Capture the cell that displays the provided text and extract its (x, y) central coordinate. 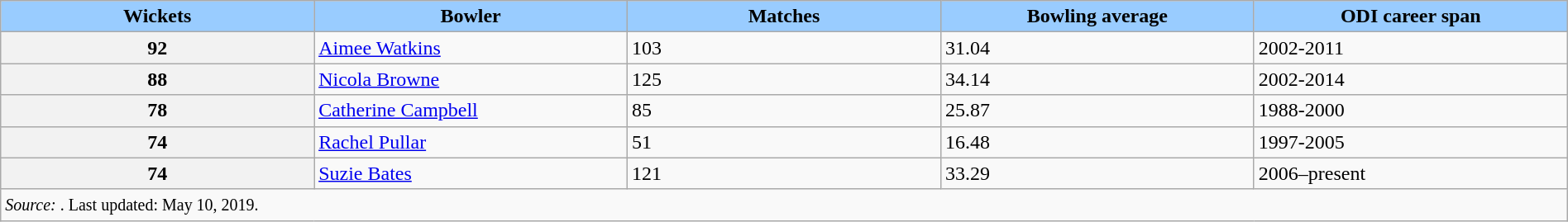
88 (157, 79)
Catherine Campbell (471, 111)
2002-2011 (1411, 48)
34.14 (1097, 79)
1988-2000 (1411, 111)
78 (157, 111)
Nicola Browne (471, 79)
121 (784, 173)
125 (784, 79)
1997-2005 (1411, 142)
Rachel Pullar (471, 142)
Wickets (157, 17)
Suzie Bates (471, 173)
2006–present (1411, 173)
2002-2014 (1411, 79)
Source: . Last updated: May 10, 2019. (784, 205)
Matches (784, 17)
25.87 (1097, 111)
31.04 (1097, 48)
Bowling average (1097, 17)
ODI career span (1411, 17)
51 (784, 142)
Bowler (471, 17)
16.48 (1097, 142)
33.29 (1097, 173)
103 (784, 48)
85 (784, 111)
Aimee Watkins (471, 48)
92 (157, 48)
